From the cell containing the given text, extract its center point as [X, Y] coordinate. 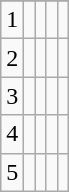
2 [12, 58]
4 [12, 134]
1 [12, 20]
5 [12, 172]
3 [12, 96]
